Determine the [X, Y] coordinate at the center of the cell enclosing the given text.  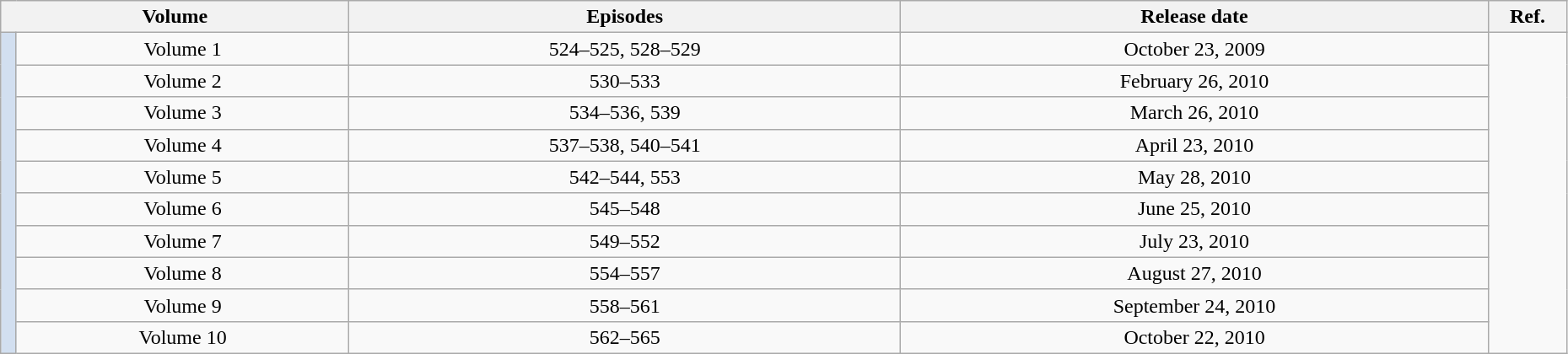
Volume 2 [182, 81]
558–561 [625, 305]
549–552 [625, 241]
545–548 [625, 209]
February 26, 2010 [1194, 81]
Volume 10 [182, 337]
534–536, 539 [625, 113]
July 23, 2010 [1194, 241]
542–544, 553 [625, 177]
Ref. [1528, 17]
September 24, 2010 [1194, 305]
June 25, 2010 [1194, 209]
March 26, 2010 [1194, 113]
Volume 1 [182, 49]
Episodes [625, 17]
May 28, 2010 [1194, 177]
537–538, 540–541 [625, 145]
524–525, 528–529 [625, 49]
554–557 [625, 273]
Volume 3 [182, 113]
August 27, 2010 [1194, 273]
Volume 8 [182, 273]
530–533 [625, 81]
Volume 4 [182, 145]
Release date [1194, 17]
Volume 9 [182, 305]
Volume 7 [182, 241]
562–565 [625, 337]
October 23, 2009 [1194, 49]
Volume 6 [182, 209]
Volume [175, 17]
October 22, 2010 [1194, 337]
Volume 5 [182, 177]
April 23, 2010 [1194, 145]
